Determine the (x, y) coordinate at the center of the cell enclosing the given text.  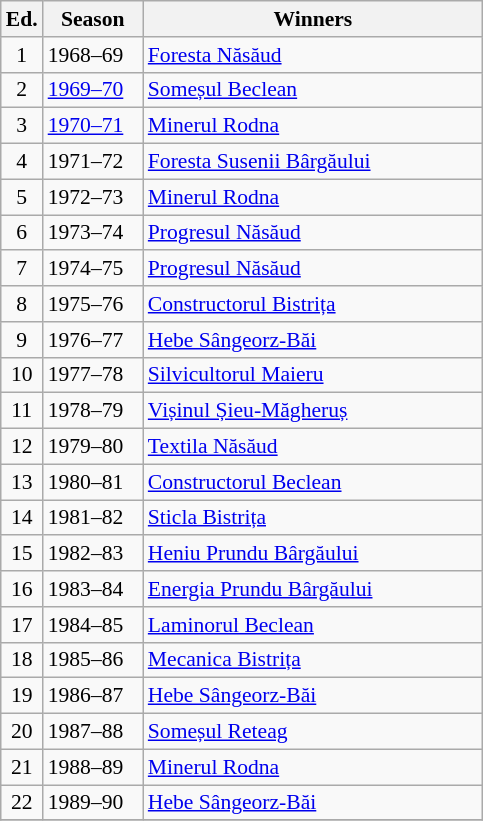
17 (22, 625)
Foresta Năsăud (313, 55)
Winners (313, 19)
1975–76 (93, 304)
3 (22, 126)
Season (93, 19)
2 (22, 90)
1982–83 (93, 554)
1968–69 (93, 55)
11 (22, 411)
1976–77 (93, 340)
16 (22, 589)
1986–87 (93, 696)
1 (22, 55)
Someșul Beclean (313, 90)
Vișinul Șieu-Măgheruș (313, 411)
14 (22, 518)
1980–81 (93, 482)
20 (22, 732)
8 (22, 304)
1970–71 (93, 126)
1974–75 (93, 269)
18 (22, 660)
12 (22, 447)
Silvicultorul Maieru (313, 375)
1981–82 (93, 518)
4 (22, 162)
7 (22, 269)
Energia Prundu Bârgăului (313, 589)
Ed. (22, 19)
Mecanica Bistrița (313, 660)
5 (22, 197)
6 (22, 233)
Constructorul Bistrița (313, 304)
Sticla Bistrița (313, 518)
Constructorul Beclean (313, 482)
1987–88 (93, 732)
1971–72 (93, 162)
1972–73 (93, 197)
Foresta Susenii Bârgăului (313, 162)
Someșul Reteag (313, 732)
1977–78 (93, 375)
1979–80 (93, 447)
1989–90 (93, 803)
10 (22, 375)
1985–86 (93, 660)
22 (22, 803)
1988–89 (93, 767)
1978–79 (93, 411)
Laminorul Beclean (313, 625)
1983–84 (93, 589)
1984–85 (93, 625)
Heniu Prundu Bârgăului (313, 554)
1973–74 (93, 233)
1969–70 (93, 90)
15 (22, 554)
21 (22, 767)
19 (22, 696)
9 (22, 340)
Textila Năsăud (313, 447)
13 (22, 482)
